Return the [x, y] coordinate for the center point of the cell that contains the specified text.  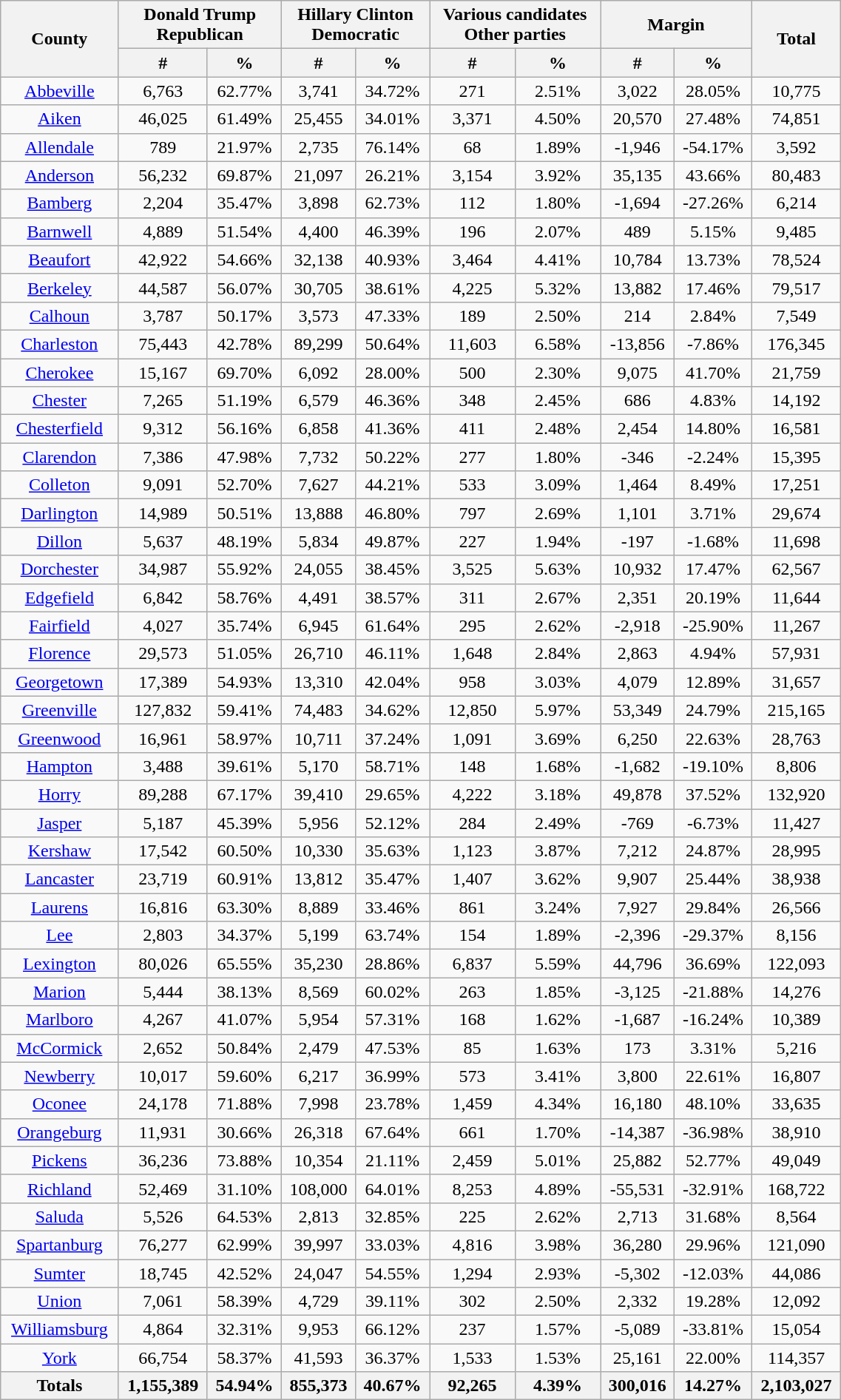
24,047 [318, 1273]
2,863 [638, 654]
2.45% [558, 401]
10,330 [318, 851]
5,170 [318, 766]
40.93% [393, 260]
7,265 [163, 401]
6,217 [318, 1076]
39,997 [318, 1245]
22.61% [713, 1076]
3.92% [558, 175]
2,803 [163, 936]
661 [473, 1132]
62.77% [244, 91]
50.84% [244, 1048]
225 [473, 1217]
7,061 [163, 1302]
855,373 [318, 1386]
Marlboro [59, 1020]
573 [473, 1076]
51.54% [244, 231]
Dorchester [59, 569]
60.02% [393, 992]
302 [473, 1302]
Bamberg [59, 203]
34,987 [163, 569]
5,954 [318, 1020]
168 [473, 1020]
10,017 [163, 1076]
Abbeville [59, 91]
41.07% [244, 1020]
4.41% [558, 260]
25,882 [638, 1160]
1,464 [638, 485]
Kershaw [59, 851]
13,882 [638, 288]
50.51% [244, 513]
2.69% [558, 513]
76.14% [393, 147]
34.62% [393, 710]
6,945 [318, 626]
2.67% [558, 598]
Total [796, 38]
4,729 [318, 1302]
2.93% [558, 1273]
37.52% [713, 794]
42.04% [393, 682]
1.68% [558, 766]
2,351 [638, 598]
311 [473, 598]
-29.37% [713, 936]
11,698 [796, 541]
3,592 [796, 147]
Saluda [59, 1217]
533 [473, 485]
43.66% [713, 175]
85 [473, 1048]
Horry [59, 794]
15,395 [796, 457]
10,389 [796, 1020]
York [59, 1358]
60.50% [244, 851]
1,123 [473, 851]
21.97% [244, 147]
-36.98% [713, 1132]
958 [473, 682]
22.00% [713, 1358]
13,310 [318, 682]
28.86% [393, 964]
5,199 [318, 936]
39,410 [318, 794]
89,299 [318, 344]
16,180 [638, 1104]
58.76% [244, 598]
2.49% [558, 823]
277 [473, 457]
53,349 [638, 710]
59.60% [244, 1076]
56.07% [244, 288]
57,931 [796, 654]
10,784 [638, 260]
26,710 [318, 654]
52.70% [244, 485]
-33.81% [713, 1330]
38.57% [393, 598]
1.53% [558, 1358]
64.01% [393, 1188]
75,443 [163, 344]
17,542 [163, 851]
31.10% [244, 1188]
Cherokee [59, 372]
-1,682 [638, 766]
2.48% [558, 429]
30,705 [318, 288]
3,787 [163, 316]
-2,396 [638, 936]
Chester [59, 401]
1.62% [558, 1020]
21.11% [393, 1160]
Anderson [59, 175]
14.80% [713, 429]
33.46% [393, 907]
39.61% [244, 766]
Williamsburg [59, 1330]
Richland [59, 1188]
5.97% [558, 710]
11,931 [163, 1132]
5,834 [318, 541]
1,459 [473, 1104]
46.36% [393, 401]
1,407 [473, 879]
2,735 [318, 147]
4,864 [163, 1330]
44.21% [393, 485]
39.11% [393, 1302]
78,524 [796, 260]
227 [473, 541]
Barnwell [59, 231]
Clarendon [59, 457]
11,644 [796, 598]
28,995 [796, 851]
36.37% [393, 1358]
3,154 [473, 175]
9,485 [796, 231]
69.87% [244, 175]
8,889 [318, 907]
67.64% [393, 1132]
13,812 [318, 879]
4,491 [318, 598]
Orangeburg [59, 1132]
48.10% [713, 1104]
Sumter [59, 1273]
4.50% [558, 119]
284 [473, 823]
76,277 [163, 1245]
3.98% [558, 1245]
-6.73% [713, 823]
17,389 [163, 682]
Charleston [59, 344]
7,212 [638, 851]
1,101 [638, 513]
29.96% [713, 1245]
-5,302 [638, 1273]
11,267 [796, 626]
38.45% [393, 569]
58.37% [244, 1358]
Jasper [59, 823]
7,998 [318, 1104]
Chesterfield [59, 429]
Berkeley [59, 288]
36,236 [163, 1160]
9,075 [638, 372]
2.51% [558, 91]
42,922 [163, 260]
12,092 [796, 1302]
-21.88% [713, 992]
52,469 [163, 1188]
25.44% [713, 879]
22.63% [713, 738]
50.22% [393, 457]
-32.91% [713, 1188]
-2.24% [713, 457]
8,253 [473, 1188]
38,938 [796, 879]
54.66% [244, 260]
41,593 [318, 1358]
36,280 [638, 1245]
1.63% [558, 1048]
58.97% [244, 738]
15,167 [163, 372]
61.49% [244, 119]
13.73% [713, 260]
4,027 [163, 626]
28.00% [393, 372]
49.87% [393, 541]
10,354 [318, 1160]
51.05% [244, 654]
63.74% [393, 936]
4,400 [318, 231]
Totals [59, 1386]
-25.90% [713, 626]
55.92% [244, 569]
-5,089 [638, 1330]
2,813 [318, 1217]
26,318 [318, 1132]
295 [473, 626]
20,570 [638, 119]
2,204 [163, 203]
33.03% [393, 1245]
196 [473, 231]
-2,918 [638, 626]
62,567 [796, 569]
26,566 [796, 907]
Various candidatesOther parties [515, 25]
36.69% [713, 964]
1.70% [558, 1132]
Florence [59, 654]
6,837 [473, 964]
5,526 [163, 1217]
54.93% [244, 682]
8,156 [796, 936]
5.59% [558, 964]
32,138 [318, 260]
797 [473, 513]
Pickens [59, 1160]
5,956 [318, 823]
Fairfield [59, 626]
-1.68% [713, 541]
2,103,027 [796, 1386]
1,155,389 [163, 1386]
4,816 [473, 1245]
3.09% [558, 485]
411 [473, 429]
69.70% [244, 372]
Aiken [59, 119]
108,000 [318, 1188]
66.12% [393, 1330]
49,049 [796, 1160]
28.05% [713, 91]
Dillon [59, 541]
57.31% [393, 1020]
29,674 [796, 513]
3,573 [318, 316]
35,230 [318, 964]
54.55% [393, 1273]
42.78% [244, 344]
McCormick [59, 1048]
4,222 [473, 794]
9,312 [163, 429]
Georgetown [59, 682]
189 [473, 316]
46.11% [393, 654]
Calhoun [59, 316]
10,711 [318, 738]
92,265 [473, 1386]
6.58% [558, 344]
12.89% [713, 682]
Edgefield [59, 598]
1,091 [473, 738]
14,989 [163, 513]
215,165 [796, 710]
32.31% [244, 1330]
9,907 [638, 879]
20.19% [713, 598]
5,637 [163, 541]
74,851 [796, 119]
18,745 [163, 1273]
4,889 [163, 231]
8,569 [318, 992]
3,741 [318, 91]
Oconee [59, 1104]
3,525 [473, 569]
2.30% [558, 372]
4.39% [558, 1386]
3.87% [558, 851]
6,842 [163, 598]
-55,531 [638, 1188]
34.72% [393, 91]
168,722 [796, 1188]
2,652 [163, 1048]
14,192 [796, 401]
29,573 [163, 654]
16,807 [796, 1076]
44,796 [638, 964]
31.68% [713, 1217]
5,216 [796, 1048]
-14,387 [638, 1132]
6,214 [796, 203]
237 [473, 1330]
Laurens [59, 907]
5.63% [558, 569]
80,483 [796, 175]
73.88% [244, 1160]
3.62% [558, 879]
65.55% [244, 964]
Beaufort [59, 260]
-7.86% [713, 344]
46.80% [393, 513]
16,816 [163, 907]
54.94% [244, 1386]
6,579 [318, 401]
121,090 [796, 1245]
47.53% [393, 1048]
-769 [638, 823]
1.85% [558, 992]
38.13% [244, 992]
2,459 [473, 1160]
6,092 [318, 372]
789 [163, 147]
11,427 [796, 823]
50.17% [244, 316]
45.39% [244, 823]
29.65% [393, 794]
214 [638, 316]
41.36% [393, 429]
31,657 [796, 682]
38.61% [393, 288]
Spartanburg [59, 1245]
8,806 [796, 766]
38,910 [796, 1132]
489 [638, 231]
114,357 [796, 1358]
17,251 [796, 485]
500 [473, 372]
10,932 [638, 569]
-12.03% [713, 1273]
2,713 [638, 1217]
-19.10% [713, 766]
3,800 [638, 1076]
21,097 [318, 175]
7,927 [638, 907]
3.69% [558, 738]
1,648 [473, 654]
300,016 [638, 1386]
17.47% [713, 569]
3,464 [473, 260]
Greenville [59, 710]
36.99% [393, 1076]
48.19% [244, 541]
7,732 [318, 457]
47.98% [244, 457]
Colleton [59, 485]
26.21% [393, 175]
56,232 [163, 175]
12,850 [473, 710]
41.70% [713, 372]
Donald TrumpRepublican [200, 25]
67.17% [244, 794]
348 [473, 401]
3,898 [318, 203]
10,775 [796, 91]
5,187 [163, 823]
-1,946 [638, 147]
861 [473, 907]
30.66% [244, 1132]
21,759 [796, 372]
63.30% [244, 907]
13,888 [318, 513]
58.39% [244, 1302]
5.32% [558, 288]
33,635 [796, 1104]
3,022 [638, 91]
Lexington [59, 964]
122,093 [796, 964]
2,332 [638, 1302]
2,479 [318, 1048]
25,161 [638, 1358]
44,086 [796, 1273]
5,444 [163, 992]
59.41% [244, 710]
6,250 [638, 738]
-27.26% [713, 203]
1.94% [558, 541]
28,763 [796, 738]
176,345 [796, 344]
66,754 [163, 1358]
3.31% [713, 1048]
-346 [638, 457]
Lee [59, 936]
Greenwood [59, 738]
-54.17% [713, 147]
2,454 [638, 429]
7,549 [796, 316]
1,533 [473, 1358]
4,079 [638, 682]
Margin [676, 25]
3.24% [558, 907]
35.63% [393, 851]
3.18% [558, 794]
173 [638, 1048]
4,267 [163, 1020]
3,371 [473, 119]
60.91% [244, 879]
40.67% [393, 1386]
24.79% [713, 710]
154 [473, 936]
89,288 [163, 794]
Newberry [59, 1076]
7,386 [163, 457]
Lancaster [59, 879]
14,276 [796, 992]
56.16% [244, 429]
15,054 [796, 1330]
148 [473, 766]
42.52% [244, 1273]
Union [59, 1302]
4.89% [558, 1188]
5.01% [558, 1160]
3.03% [558, 682]
271 [473, 91]
25,455 [318, 119]
Hillary ClintonDemocratic [355, 25]
-3,125 [638, 992]
-1,687 [638, 1020]
23,719 [163, 879]
61.64% [393, 626]
51.19% [244, 401]
11,603 [473, 344]
9,091 [163, 485]
49,878 [638, 794]
-16.24% [713, 1020]
-197 [638, 541]
132,920 [796, 794]
County [59, 38]
62.73% [393, 203]
35,135 [638, 175]
17.46% [713, 288]
44,587 [163, 288]
4.83% [713, 401]
7,627 [318, 485]
-1,694 [638, 203]
47.33% [393, 316]
263 [473, 992]
74,483 [318, 710]
-13,856 [638, 344]
2.07% [558, 231]
5.15% [713, 231]
19.28% [713, 1302]
6,858 [318, 429]
4,225 [473, 288]
27.48% [713, 119]
35.74% [244, 626]
4.94% [713, 654]
3.71% [713, 513]
1,294 [473, 1273]
8,564 [796, 1217]
23.78% [393, 1104]
52.12% [393, 823]
71.88% [244, 1104]
Hampton [59, 766]
24.87% [713, 851]
79,517 [796, 288]
24,055 [318, 569]
32.85% [393, 1217]
29.84% [713, 907]
52.77% [713, 1160]
34.37% [244, 936]
Marion [59, 992]
46.39% [393, 231]
6,763 [163, 91]
3.41% [558, 1076]
14.27% [713, 1386]
68 [473, 147]
58.71% [393, 766]
Darlington [59, 513]
8.49% [713, 485]
46,025 [163, 119]
16,961 [163, 738]
686 [638, 401]
64.53% [244, 1217]
9,953 [318, 1330]
112 [473, 203]
1.57% [558, 1330]
34.01% [393, 119]
80,026 [163, 964]
37.24% [393, 738]
3,488 [163, 766]
50.64% [393, 344]
24,178 [163, 1104]
Allendale [59, 147]
127,832 [163, 710]
4.34% [558, 1104]
16,581 [796, 429]
62.99% [244, 1245]
